Return the [X, Y] coordinate for the center point of the cell that contains the specified text.  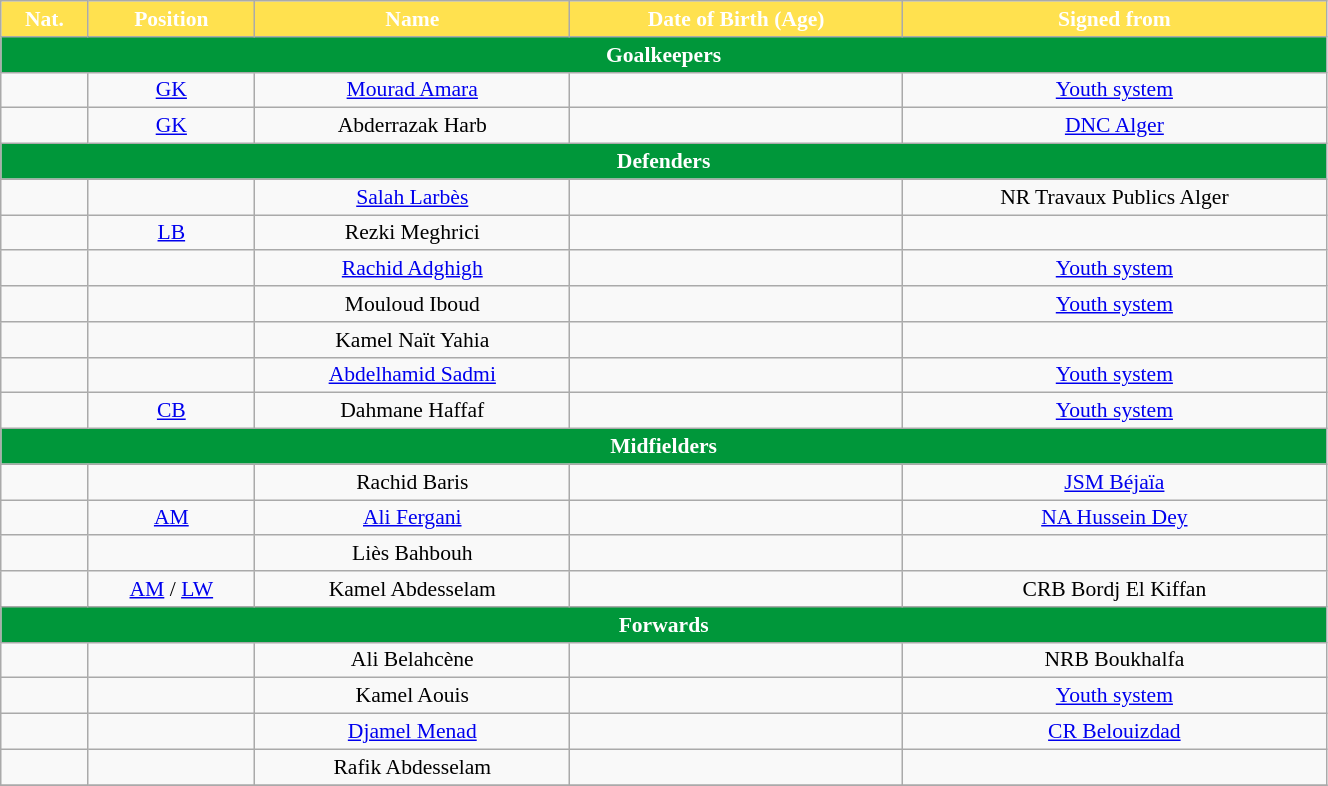
Nat. [44, 19]
Forwards [664, 625]
Goalkeepers [664, 55]
Mouloud Iboud [412, 304]
AM [172, 518]
Kamel Abdesselam [412, 589]
NRB Boukhalfa [1114, 660]
Kamel Naït Yahia [412, 340]
Djamel Menad [412, 732]
NR Travaux Publics Alger [1114, 197]
CB [172, 411]
Date of Birth (Age) [736, 19]
Dahmane Haffaf [412, 411]
LB [172, 233]
Signed from [1114, 19]
Position [172, 19]
Ali Fergani [412, 518]
Abderrazak Harb [412, 126]
Rafik Abdesselam [412, 767]
JSM Béjaïa [1114, 482]
Mourad Amara [412, 90]
Liès Bahbouh [412, 554]
CRB Bordj El Kiffan [1114, 589]
Rachid Adghigh [412, 269]
Rachid Baris [412, 482]
Kamel Aouis [412, 696]
AM / LW [172, 589]
Abdelhamid Sadmi [412, 375]
NA Hussein Dey [1114, 518]
CR Belouizdad [1114, 732]
Rezki Meghrici [412, 233]
Defenders [664, 162]
Salah Larbès [412, 197]
Ali Belahcène [412, 660]
Midfielders [664, 447]
Name [412, 19]
DNC Alger [1114, 126]
